Provide the (x, y) coordinate of the cell's center where the given text is located.  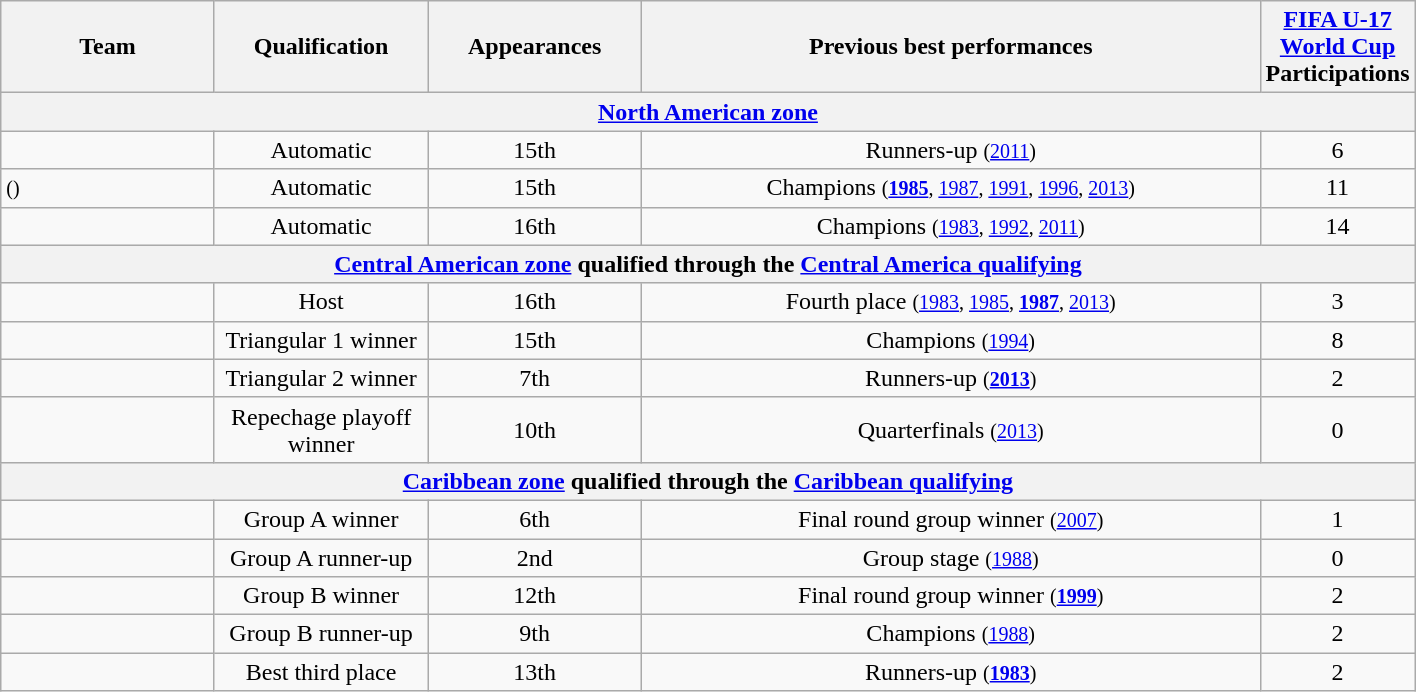
FIFA U-17 World Cup Participations (1338, 47)
14 (1338, 226)
Best third place (321, 672)
Group A runner-up (321, 557)
3 (1338, 302)
6th (535, 519)
Repechage playoff winner (321, 430)
Qualification (321, 47)
Host (321, 302)
Group stage (1988) (950, 557)
Fourth place (1983, 1985, 1987, 2013) (950, 302)
12th (535, 596)
Triangular 2 winner (321, 378)
Group A winner (321, 519)
Triangular 1 winner (321, 340)
Champions (1988) (950, 634)
Previous best performances (950, 47)
Runners-up (1983) (950, 672)
9th (535, 634)
Appearances (535, 47)
North American zone (708, 112)
2nd (535, 557)
Champions (1994) (950, 340)
Champions (1983, 1992, 2011) (950, 226)
6 (1338, 150)
Final round group winner (1999) (950, 596)
8 (1338, 340)
Final round group winner (2007) (950, 519)
13th (535, 672)
Quarterfinals (2013) (950, 430)
7th (535, 378)
Team (108, 47)
Runners-up (2013) (950, 378)
11 (1338, 188)
1 (1338, 519)
Runners-up (2011) (950, 150)
10th (535, 430)
Central American zone qualified through the Central America qualifying (708, 264)
Group B winner (321, 596)
Champions (1985, 1987, 1991, 1996, 2013) (950, 188)
Group B runner-up (321, 634)
Caribbean zone qualified through the Caribbean qualifying (708, 481)
() (108, 188)
